Locate the cell with the specified text and output its (X, Y) center coordinate. 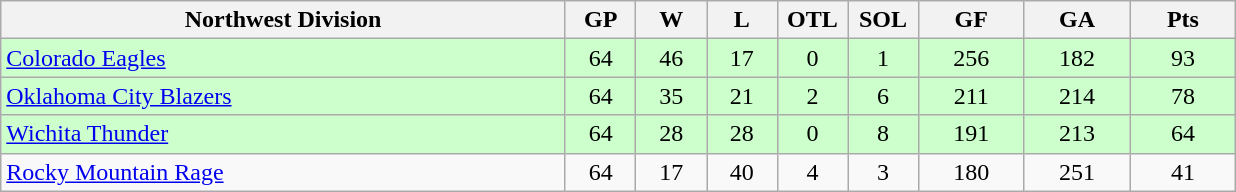
93 (1183, 58)
41 (1183, 172)
Pts (1183, 20)
Wichita Thunder (284, 134)
4 (812, 172)
6 (884, 96)
OTL (812, 20)
W (672, 20)
40 (742, 172)
Colorado Eagles (284, 58)
256 (971, 58)
L (742, 20)
GF (971, 20)
35 (672, 96)
3 (884, 172)
214 (1077, 96)
8 (884, 134)
GA (1077, 20)
Northwest Division (284, 20)
2 (812, 96)
Rocky Mountain Rage (284, 172)
78 (1183, 96)
GP (600, 20)
251 (1077, 172)
SOL (884, 20)
213 (1077, 134)
180 (971, 172)
182 (1077, 58)
46 (672, 58)
21 (742, 96)
211 (971, 96)
1 (884, 58)
191 (971, 134)
Oklahoma City Blazers (284, 96)
